Output the (X, Y) coordinate of the center of the cell containing the given text.  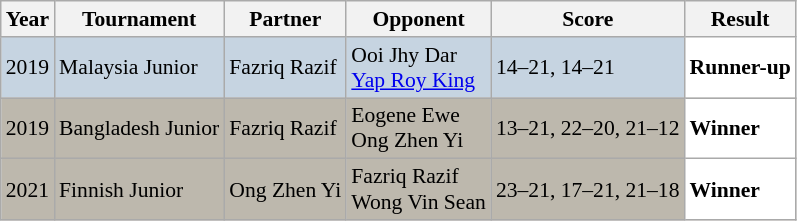
Result (740, 19)
23–21, 17–21, 21–18 (588, 190)
Malaysia Junior (139, 68)
13–21, 22–20, 21–12 (588, 128)
Opponent (418, 19)
Runner-up (740, 68)
Score (588, 19)
Tournament (139, 19)
Year (28, 19)
Finnish Junior (139, 190)
Partner (285, 19)
Fazriq Razif Wong Vin Sean (418, 190)
Ong Zhen Yi (285, 190)
Eogene Ewe Ong Zhen Yi (418, 128)
14–21, 14–21 (588, 68)
2021 (28, 190)
Bangladesh Junior (139, 128)
Ooi Jhy Dar Yap Roy King (418, 68)
